Search for the cell housing the specified text and yield its (x, y) center coordinate. 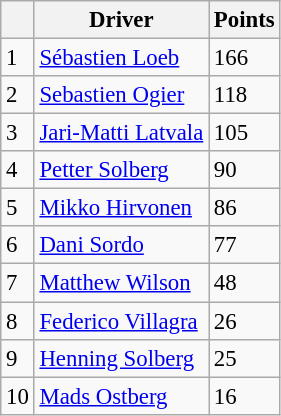
26 (244, 321)
Matthew Wilson (121, 283)
77 (244, 245)
48 (244, 283)
Sebastien Ogier (121, 95)
7 (18, 283)
Federico Villagra (121, 321)
1 (18, 58)
Jari-Matti Latvala (121, 133)
3 (18, 133)
105 (244, 133)
4 (18, 170)
Driver (121, 20)
Dani Sordo (121, 245)
9 (18, 358)
25 (244, 358)
90 (244, 170)
10 (18, 396)
6 (18, 245)
166 (244, 58)
86 (244, 208)
Petter Solberg (121, 170)
16 (244, 396)
Sébastien Loeb (121, 58)
Points (244, 20)
2 (18, 95)
118 (244, 95)
Mikko Hirvonen (121, 208)
Mads Ostberg (121, 396)
Henning Solberg (121, 358)
5 (18, 208)
8 (18, 321)
